For the text-containing cell, return its midpoint in [x, y] coordinate format. 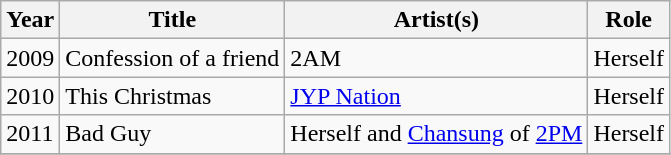
Title [172, 20]
2010 [30, 96]
Role [629, 20]
Herself and Chansung of 2PM [436, 134]
2009 [30, 58]
Confession of a friend [172, 58]
JYP Nation [436, 96]
This Christmas [172, 96]
2011 [30, 134]
Artist(s) [436, 20]
2AM [436, 58]
Year [30, 20]
Bad Guy [172, 134]
